Identify which cell holds the provided text, then report its [x, y] central coordinate. 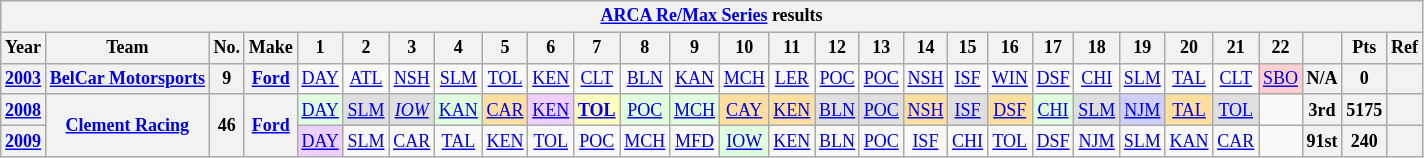
21 [1236, 48]
91st [1322, 140]
18 [1097, 48]
11 [792, 48]
1 [320, 48]
13 [881, 48]
2003 [24, 78]
2009 [24, 140]
7 [597, 48]
20 [1189, 48]
46 [226, 125]
LER [792, 78]
WIN [1010, 78]
3 [412, 48]
10 [744, 48]
0 [1364, 78]
22 [1281, 48]
Team [127, 48]
Make [270, 48]
15 [968, 48]
Year [24, 48]
2008 [24, 110]
16 [1010, 48]
ATL [366, 78]
ARCA Re/Max Series results [712, 16]
SBO [1281, 78]
12 [838, 48]
5 [505, 48]
8 [645, 48]
Pts [1364, 48]
Ref [1405, 48]
17 [1053, 48]
N/A [1322, 78]
Clement Racing [127, 125]
6 [551, 48]
240 [1364, 140]
MFD [695, 140]
BelCar Motorsports [127, 78]
14 [926, 48]
19 [1142, 48]
5175 [1364, 110]
No. [226, 48]
2 [366, 48]
3rd [1322, 110]
4 [459, 48]
CAY [744, 110]
